Determine the [X, Y] coordinate at the center of the cell enclosing the given text.  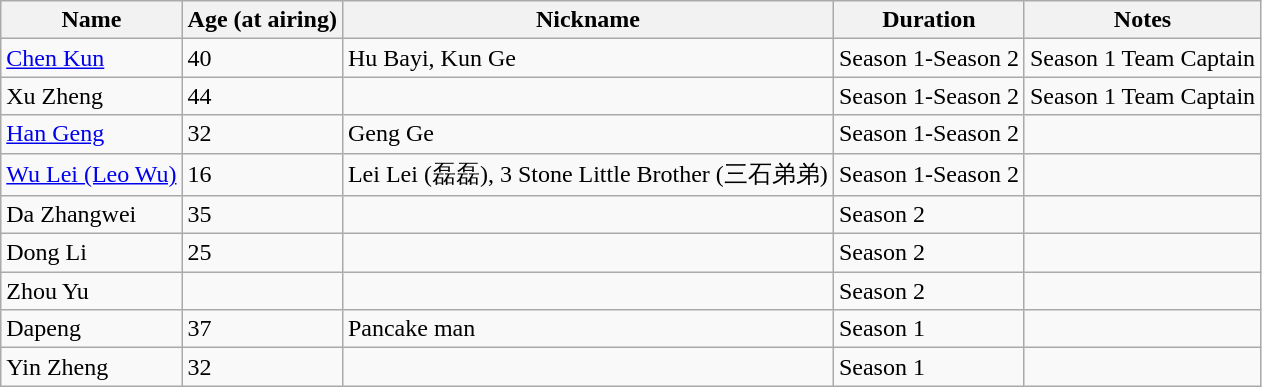
Hu Bayi, Kun Ge [588, 58]
Notes [1142, 20]
Xu Zheng [92, 96]
Dapeng [92, 329]
40 [262, 58]
44 [262, 96]
Pancake man [588, 329]
Geng Ge [588, 134]
Age (at airing) [262, 20]
25 [262, 253]
Han Geng [92, 134]
Name [92, 20]
37 [262, 329]
Zhou Yu [92, 291]
Dong Li [92, 253]
Nickname [588, 20]
Yin Zheng [92, 367]
16 [262, 174]
35 [262, 215]
Wu Lei (Leo Wu) [92, 174]
Duration [928, 20]
Da Zhangwei [92, 215]
Lei Lei (磊磊), 3 Stone Little Brother (三石弟弟) [588, 174]
Chen Kun [92, 58]
